For the text-containing cell, return its midpoint in [X, Y] coordinate format. 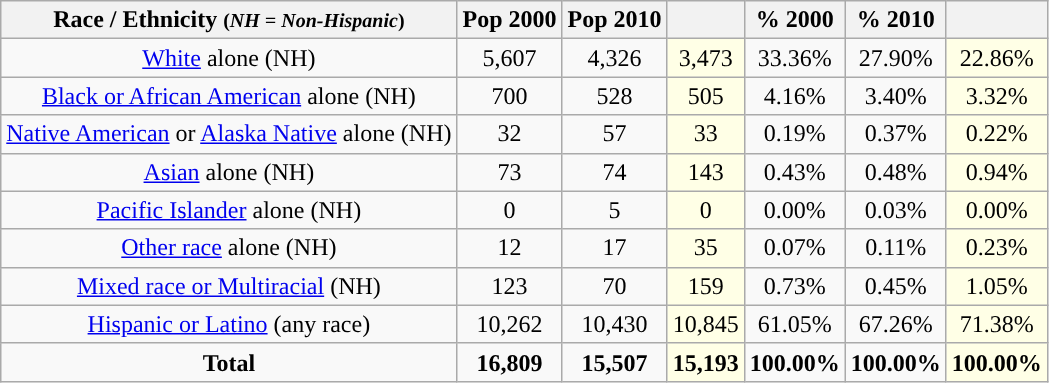
0.37% [896, 134]
61.05% [794, 324]
15,193 [706, 362]
Other race alone (NH) [229, 248]
123 [510, 286]
Mixed race or Multiracial (NH) [229, 286]
White alone (NH) [229, 58]
0.03% [896, 210]
Pop 2010 [614, 20]
Pop 2000 [510, 20]
4,326 [614, 58]
5 [614, 210]
22.86% [996, 58]
0.43% [794, 172]
Pacific Islander alone (NH) [229, 210]
32 [510, 134]
3,473 [706, 58]
528 [614, 96]
27.90% [896, 58]
0.94% [996, 172]
33 [706, 134]
15,507 [614, 362]
% 2010 [896, 20]
0.23% [996, 248]
71.38% [996, 324]
% 2000 [794, 20]
505 [706, 96]
700 [510, 96]
16,809 [510, 362]
74 [614, 172]
12 [510, 248]
Total [229, 362]
10,845 [706, 324]
0.22% [996, 134]
3.32% [996, 96]
3.40% [896, 96]
57 [614, 134]
Race / Ethnicity (NH = Non-Hispanic) [229, 20]
35 [706, 248]
10,430 [614, 324]
10,262 [510, 324]
73 [510, 172]
Black or African American alone (NH) [229, 96]
70 [614, 286]
143 [706, 172]
17 [614, 248]
Asian alone (NH) [229, 172]
0.48% [896, 172]
33.36% [794, 58]
0.11% [896, 248]
Native American or Alaska Native alone (NH) [229, 134]
4.16% [794, 96]
Hispanic or Latino (any race) [229, 324]
0.19% [794, 134]
0.07% [794, 248]
5,607 [510, 58]
0.45% [896, 286]
1.05% [996, 286]
0.73% [794, 286]
159 [706, 286]
67.26% [896, 324]
